Locate the cell with the specified text and output its [x, y] center coordinate. 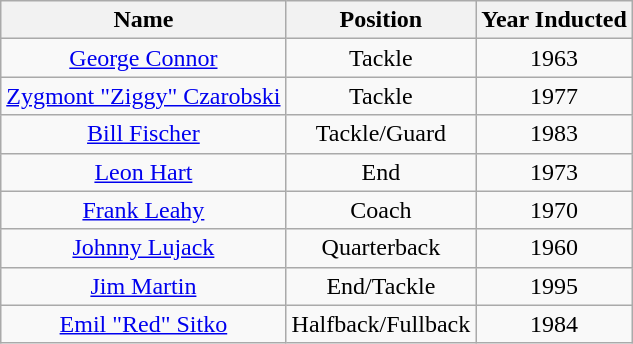
1977 [554, 96]
1995 [554, 286]
Year Inducted [554, 20]
Bill Fischer [144, 134]
1984 [554, 324]
Coach [381, 210]
Johnny Lujack [144, 248]
Quarterback [381, 248]
1970 [554, 210]
1963 [554, 58]
George Connor [144, 58]
Zygmont "Ziggy" Czarobski [144, 96]
Jim Martin [144, 286]
End [381, 172]
1983 [554, 134]
Halfback/Fullback [381, 324]
Position [381, 20]
Emil "Red" Sitko [144, 324]
Frank Leahy [144, 210]
1960 [554, 248]
Leon Hart [144, 172]
1973 [554, 172]
Tackle/Guard [381, 134]
End/Tackle [381, 286]
Name [144, 20]
